Pinpoint the cell where the given text exists, returning its (X, Y) midpoint coordinate. 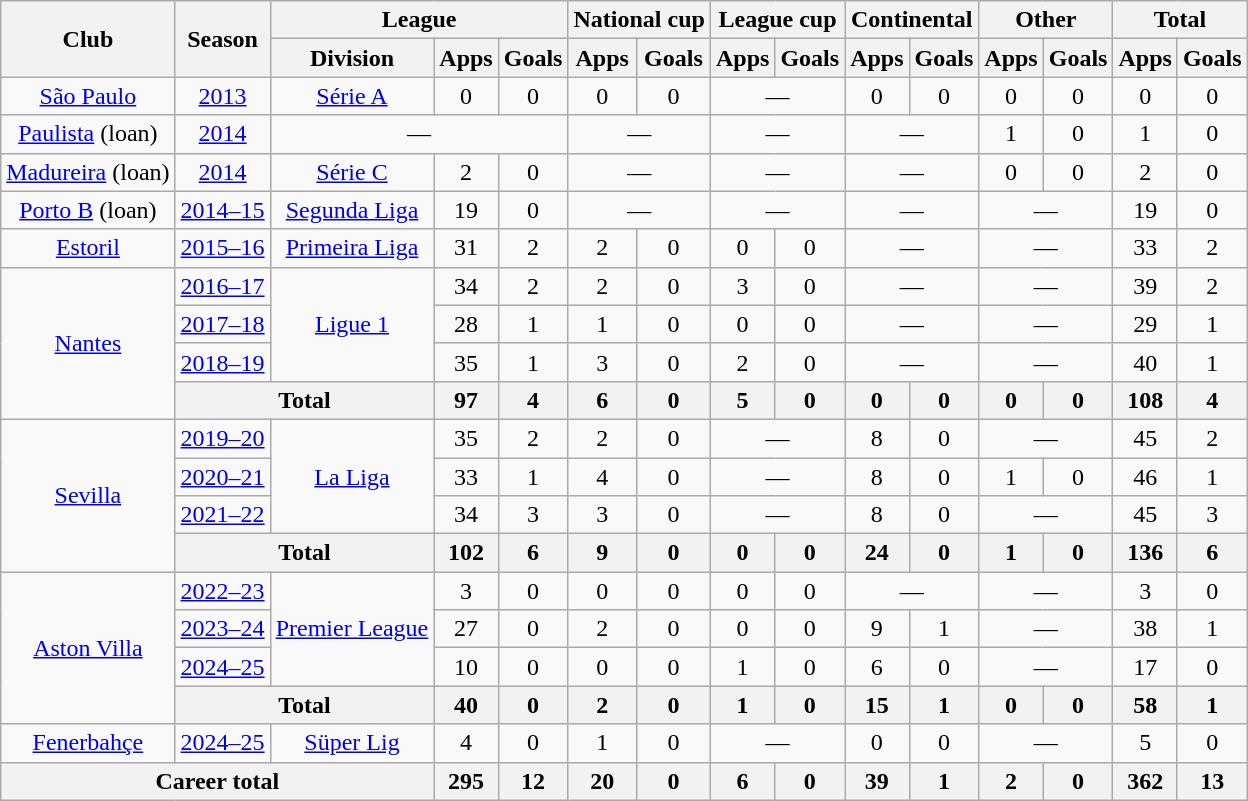
Série A (352, 96)
15 (877, 705)
Continental (912, 20)
Season (222, 39)
2015–16 (222, 248)
31 (466, 248)
Madureira (loan) (88, 172)
Aston Villa (88, 648)
2016–17 (222, 286)
17 (1145, 667)
2017–18 (222, 324)
Fenerbahçe (88, 743)
League cup (777, 20)
Série C (352, 172)
Career total (218, 781)
2018–19 (222, 362)
2019–20 (222, 438)
24 (877, 553)
13 (1212, 781)
362 (1145, 781)
League (419, 20)
136 (1145, 553)
La Liga (352, 476)
Ligue 1 (352, 324)
27 (466, 629)
Nantes (88, 343)
46 (1145, 477)
28 (466, 324)
Estoril (88, 248)
20 (602, 781)
São Paulo (88, 96)
Premier League (352, 629)
Club (88, 39)
2013 (222, 96)
Division (352, 58)
2014–15 (222, 210)
295 (466, 781)
Sevilla (88, 495)
102 (466, 553)
Süper Lig (352, 743)
Primeira Liga (352, 248)
10 (466, 667)
58 (1145, 705)
2023–24 (222, 629)
2020–21 (222, 477)
38 (1145, 629)
Paulista (loan) (88, 134)
Porto B (loan) (88, 210)
2022–23 (222, 591)
108 (1145, 400)
97 (466, 400)
2021–22 (222, 515)
National cup (639, 20)
29 (1145, 324)
12 (533, 781)
Other (1046, 20)
Segunda Liga (352, 210)
